Capture the cell that displays the provided text and extract its (x, y) central coordinate. 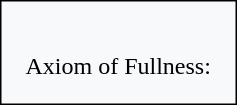
Axiom of Fullness: (118, 52)
